Capture the cell that displays the provided text and extract its [X, Y] central coordinate. 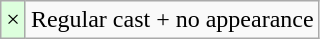
Regular cast + no appearance [172, 20]
× [14, 20]
